Extract the [X, Y] coordinate from the center of the cell holding the provided text.  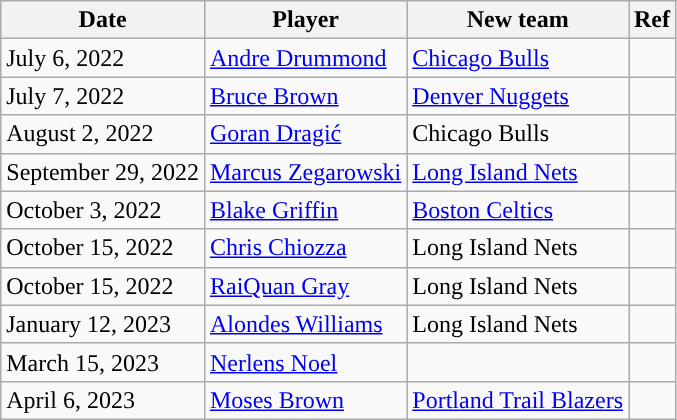
Andre Drummond [305, 58]
Portland Trail Blazers [518, 400]
September 29, 2022 [103, 172]
April 6, 2023 [103, 400]
Moses Brown [305, 400]
Goran Dragić [305, 134]
October 3, 2022 [103, 210]
March 15, 2023 [103, 362]
Bruce Brown [305, 96]
Alondes Williams [305, 324]
Ref [652, 20]
Marcus Zegarowski [305, 172]
Boston Celtics [518, 210]
January 12, 2023 [103, 324]
Denver Nuggets [518, 96]
July 7, 2022 [103, 96]
Date [103, 20]
New team [518, 20]
RaiQuan Gray [305, 286]
July 6, 2022 [103, 58]
Blake Griffin [305, 210]
August 2, 2022 [103, 134]
Nerlens Noel [305, 362]
Player [305, 20]
Chris Chiozza [305, 248]
